Locate the cell with the specified text and output its [x, y] center coordinate. 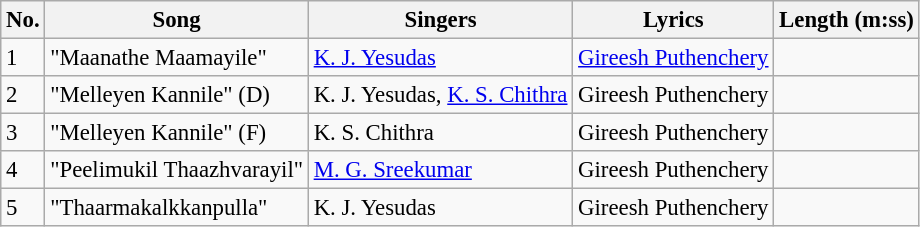
Lyrics [674, 20]
3 [23, 133]
"Melleyen Kannile" (D) [176, 95]
"Peelimukil Thaazhvarayil" [176, 170]
Length (m:ss) [846, 20]
Song [176, 20]
5 [23, 208]
"Maanathe Maamayile" [176, 58]
4 [23, 170]
"Thaarmakalkkanpulla" [176, 208]
"Melleyen Kannile" (F) [176, 133]
K. J. Yesudas, K. S. Chithra [440, 95]
No. [23, 20]
2 [23, 95]
M. G. Sreekumar [440, 170]
K. S. Chithra [440, 133]
Singers [440, 20]
1 [23, 58]
